Determine the [X, Y] coordinate at the center of the cell enclosing the given text.  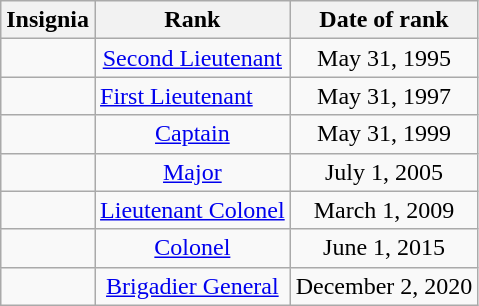
Colonel [193, 248]
Second Lieutenant [193, 58]
Major [193, 172]
Rank [193, 20]
May 31, 1999 [384, 134]
July 1, 2005 [384, 172]
March 1, 2009 [384, 210]
Captain [193, 134]
June 1, 2015 [384, 248]
December 2, 2020 [384, 286]
Date of rank [384, 20]
May 31, 1995 [384, 58]
Lieutenant Colonel [193, 210]
Brigadier General [193, 286]
May 31, 1997 [384, 96]
Insignia [48, 20]
First Lieutenant [193, 96]
